Pinpoint the cell where the given text exists, returning its [x, y] midpoint coordinate. 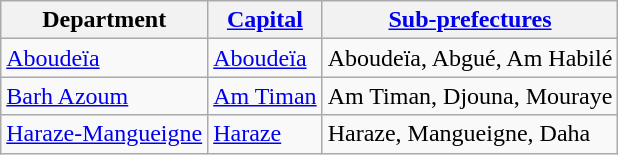
Barh Azoum [104, 96]
Haraze-Mangueigne [104, 134]
Aboudeïa, Abgué, Am Habilé [470, 58]
Haraze [265, 134]
Sub-prefectures [470, 20]
Haraze, Mangueigne, Daha [470, 134]
Capital [265, 20]
Am Timan, Djouna, Mouraye [470, 96]
Am Timan [265, 96]
Department [104, 20]
